Detect which cell encompasses the target text, then output its [x, y] center coordinate. 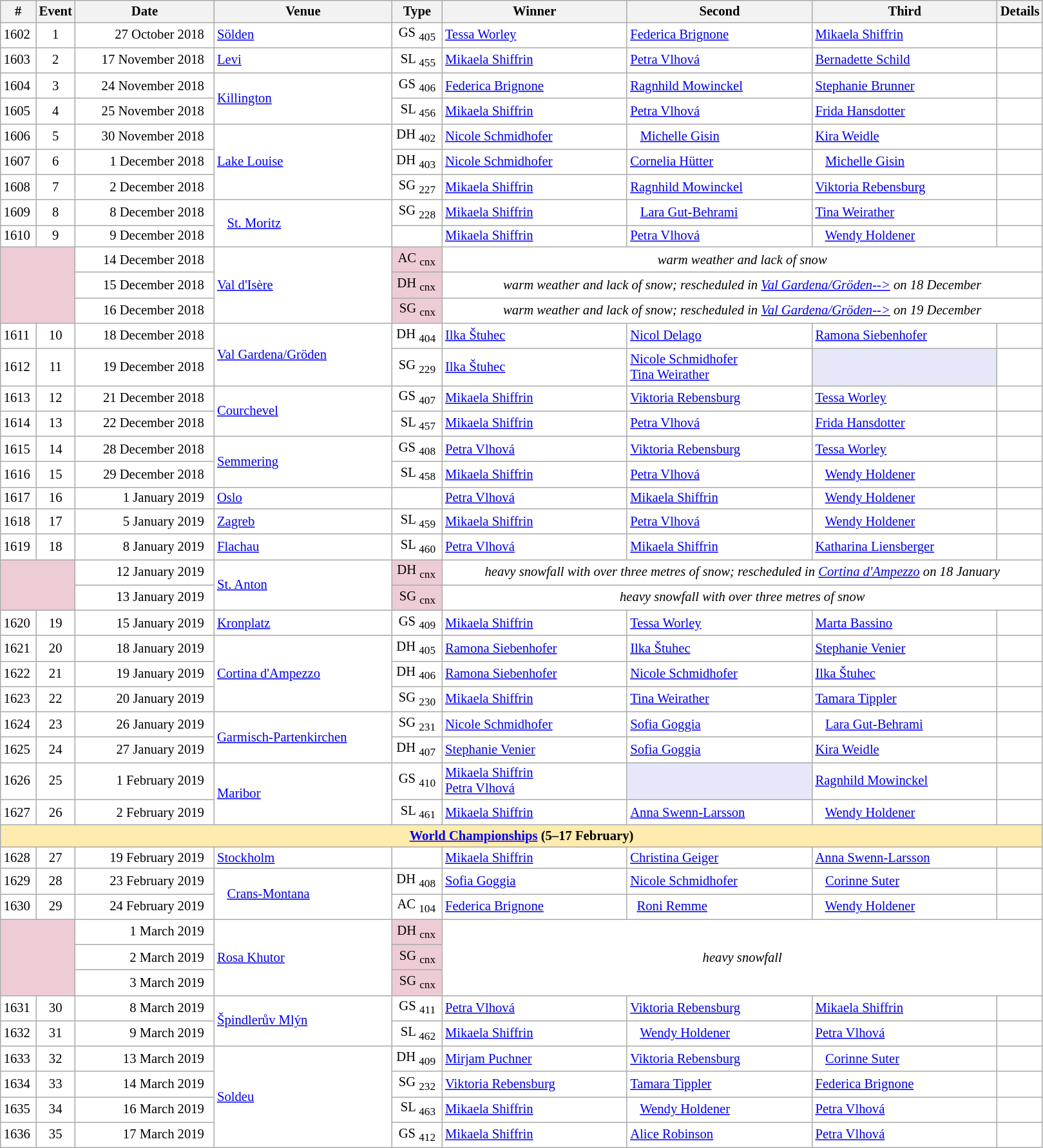
1 December 2018 [144, 161]
warm weather and lack of snow; rescheduled in Val Gardena/Gröden--> on 19 December [742, 311]
Oslo [303, 498]
17 November 2018 [144, 61]
2 March 2019 [144, 957]
6 [55, 161]
SG 227 [417, 187]
14 [55, 448]
GS 409 [417, 622]
8 [55, 213]
27 [55, 857]
DH 404 [417, 335]
20 January 2019 [144, 698]
Lake Louise [303, 162]
SL 459 [417, 522]
SL 457 [417, 424]
22 December 2018 [144, 424]
SG 230 [417, 698]
warm weather and lack of snow [742, 259]
Levi [303, 61]
1626 [18, 781]
AC 104 [417, 906]
Garmisch-Partenkirchen [303, 737]
8 January 2019 [144, 546]
Bernadette Schild [904, 61]
31 [55, 1033]
1621 [18, 648]
Rosa Khutor [303, 957]
15 [55, 474]
Roni Remme [719, 906]
19 February 2019 [144, 857]
Stockholm [303, 857]
30 [55, 1008]
13 March 2019 [144, 1059]
1631 [18, 1008]
heavy snowfall [742, 957]
DH 409 [417, 1059]
17 March 2019 [144, 1135]
1 [55, 35]
1610 [18, 236]
1625 [18, 750]
SL 461 [417, 812]
GS 410 [417, 781]
# [18, 11]
9 [55, 236]
Cornelia Hütter [719, 161]
1608 [18, 187]
1629 [18, 881]
DH 402 [417, 137]
26 [55, 812]
24 [55, 750]
24 February 2019 [144, 906]
2 February 2019 [144, 812]
3 [55, 85]
24 November 2018 [144, 85]
25 [55, 781]
18 [55, 546]
33 [55, 1084]
21 December 2018 [144, 398]
10 [55, 335]
Mirjam Puchner [535, 1059]
Maribor [303, 794]
Marta Bassino [904, 622]
SL 455 [417, 61]
1627 [18, 812]
1614 [18, 424]
GS 412 [417, 1135]
1620 [18, 622]
26 January 2019 [144, 724]
35 [55, 1135]
Val Gardena/Gröden [303, 354]
Venue [303, 11]
SL 456 [417, 111]
1618 [18, 522]
Nicol Delago [719, 335]
Katharina Liensberger [904, 546]
15 January 2019 [144, 622]
Val d'Isère [303, 285]
Details [1020, 11]
19 [55, 622]
2 December 2018 [144, 187]
SL 458 [417, 474]
9 December 2018 [144, 236]
1 February 2019 [144, 781]
27 October 2018 [144, 35]
16 [55, 498]
GS 405 [417, 35]
28 [55, 881]
1622 [18, 674]
SL 463 [417, 1109]
AC cnx [417, 259]
GS 407 [417, 398]
Crans-Montana [303, 894]
1630 [18, 906]
1619 [18, 546]
SG 228 [417, 213]
1636 [18, 1135]
29 [55, 906]
13 January 2019 [144, 598]
Christina Geiger [719, 857]
28 December 2018 [144, 448]
5 [55, 137]
Sölden [303, 35]
Zagreb [303, 522]
Type [417, 11]
1615 [18, 448]
World Championships (5–17 February) [522, 836]
heavy snowfall with over three metres of snow; rescheduled in Cortina d'Ampezzo on 18 January [742, 572]
Event [55, 11]
1602 [18, 35]
4 [55, 111]
1635 [18, 1109]
23 February 2019 [144, 881]
14 March 2019 [144, 1084]
Courchevel [303, 411]
1607 [18, 161]
Špindlerův Mlýn [303, 1020]
Date [144, 11]
Soldeu [303, 1097]
11 [55, 367]
2 [55, 61]
1609 [18, 213]
1617 [18, 498]
Mikaela Shiffrin Petra Vlhová [535, 781]
DH 406 [417, 674]
19 December 2018 [144, 367]
1616 [18, 474]
SG 231 [417, 724]
heavy snowfall with over three metres of snow [742, 598]
Flachau [303, 546]
1603 [18, 61]
13 [55, 424]
1613 [18, 398]
St. Moritz [303, 223]
21 [55, 674]
9 March 2019 [144, 1033]
GS 411 [417, 1008]
29 December 2018 [144, 474]
8 December 2018 [144, 213]
3 March 2019 [144, 982]
32 [55, 1059]
Stephanie Brunner [904, 85]
Cortina d'Ampezzo [303, 673]
St. Anton [303, 585]
1605 [18, 111]
15 December 2018 [144, 285]
Nicole Schmidhofer Tina Weirather [719, 367]
Kronplatz [303, 622]
1604 [18, 85]
Killington [303, 98]
23 [55, 724]
20 [55, 648]
1624 [18, 724]
12 [55, 398]
Third [904, 11]
warm weather and lack of snow; rescheduled in Val Gardena/Gröden--> on 18 December [742, 285]
7 [55, 187]
18 December 2018 [144, 335]
1606 [18, 137]
Semmering [303, 461]
27 January 2019 [144, 750]
1612 [18, 367]
SG 232 [417, 1084]
1634 [18, 1084]
DH 403 [417, 161]
5 January 2019 [144, 522]
DH 407 [417, 750]
1623 [18, 698]
16 December 2018 [144, 311]
Second [719, 11]
GS 406 [417, 85]
19 January 2019 [144, 674]
22 [55, 698]
8 March 2019 [144, 1008]
25 November 2018 [144, 111]
DH 405 [417, 648]
12 January 2019 [144, 572]
SL 460 [417, 546]
1632 [18, 1033]
Winner [535, 11]
Alice Robinson [719, 1135]
1611 [18, 335]
1 January 2019 [144, 498]
17 [55, 522]
30 November 2018 [144, 137]
16 March 2019 [144, 1109]
SL 462 [417, 1033]
1633 [18, 1059]
GS 408 [417, 448]
14 December 2018 [144, 259]
SG 229 [417, 367]
1 March 2019 [144, 932]
18 January 2019 [144, 648]
DH 408 [417, 881]
34 [55, 1109]
1628 [18, 857]
